Determine the [x, y] coordinate at the center of the cell enclosing the given text.  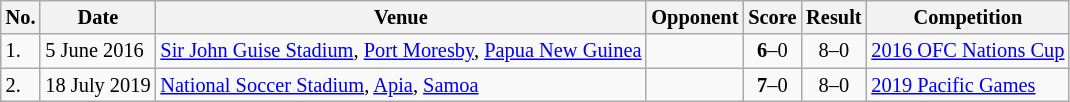
National Soccer Stadium, Apia, Samoa [400, 85]
Sir John Guise Stadium, Port Moresby, Papua New Guinea [400, 51]
2019 Pacific Games [968, 85]
1. [21, 51]
Opponent [694, 17]
Competition [968, 17]
No. [21, 17]
2016 OFC Nations Cup [968, 51]
Result [834, 17]
Date [98, 17]
18 July 2019 [98, 85]
6–0 [772, 51]
2. [21, 85]
5 June 2016 [98, 51]
7–0 [772, 85]
Venue [400, 17]
Score [772, 17]
